Return the [x, y] coordinate for the center point of the cell that contains the specified text.  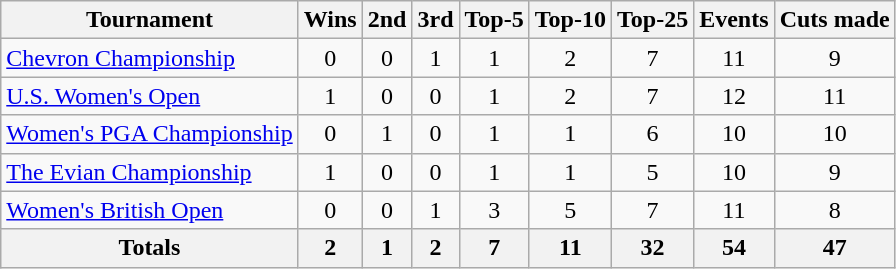
54 [734, 248]
3rd [436, 20]
6 [652, 134]
Wins [330, 20]
Women's PGA Championship [150, 134]
32 [652, 248]
The Evian Championship [150, 172]
Top-10 [570, 20]
Cuts made [834, 20]
U.S. Women's Open [150, 96]
Top-5 [494, 20]
3 [494, 210]
Women's British Open [150, 210]
12 [734, 96]
47 [834, 248]
8 [834, 210]
Totals [150, 248]
Top-25 [652, 20]
Events [734, 20]
Chevron Championship [150, 58]
Tournament [150, 20]
2nd [387, 20]
